For the text-containing cell, return its midpoint in (X, Y) coordinate format. 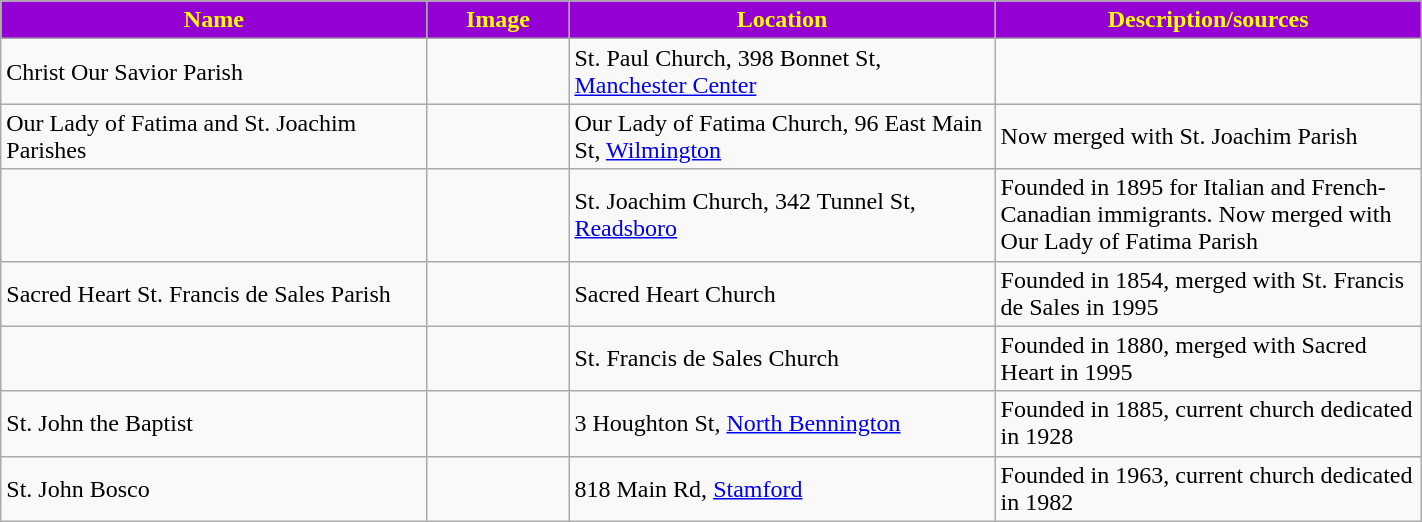
Sacred Heart Church (782, 294)
Now merged with St. Joachim Parish (1208, 136)
Description/sources (1208, 20)
Image (498, 20)
3 Houghton St, North Bennington (782, 424)
Founded in 1880, merged with Sacred Heart in 1995 (1208, 358)
Our Lady of Fatima and St. Joachim Parishes (214, 136)
St. John the Baptist (214, 424)
St. John Bosco (214, 488)
818 Main Rd, Stamford (782, 488)
Founded in 1885, current church dedicated in 1928 (1208, 424)
St. Joachim Church, 342 Tunnel St, Readsboro (782, 215)
Founded in 1895 for Italian and French-Canadian immigrants. Now merged with Our Lady of Fatima Parish (1208, 215)
Founded in 1854, merged with St. Francis de Sales in 1995 (1208, 294)
St. Paul Church, 398 Bonnet St, Manchester Center (782, 72)
Christ Our Savior Parish (214, 72)
Our Lady of Fatima Church, 96 East Main St, Wilmington (782, 136)
Sacred Heart St. Francis de Sales Parish (214, 294)
Founded in 1963, current church dedicated in 1982 (1208, 488)
Location (782, 20)
Name (214, 20)
St. Francis de Sales Church (782, 358)
